Output the (x, y) coordinate of the center of the cell containing the given text.  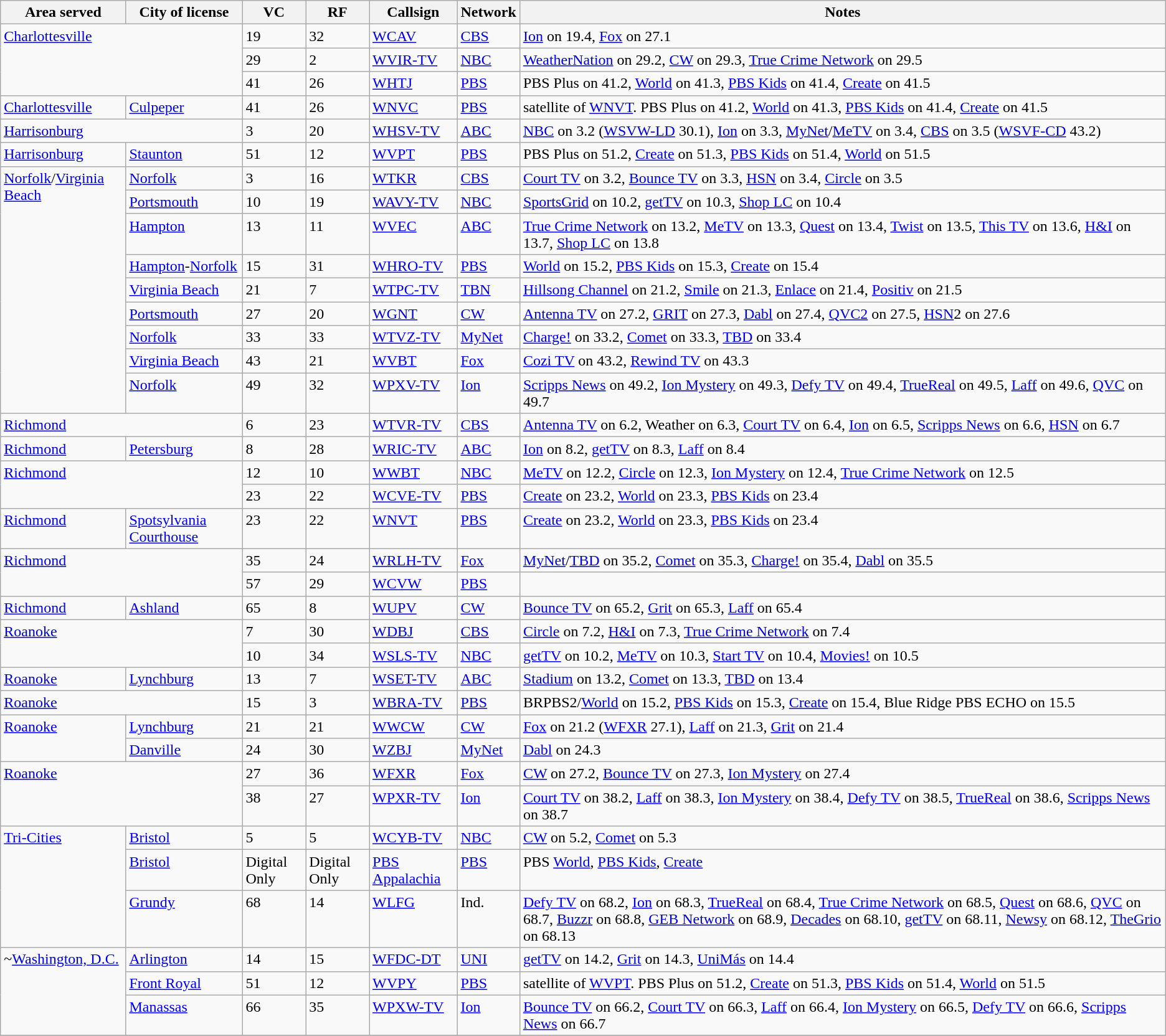
36 (338, 774)
True Crime Network on 13.2, MeTV on 13.3, Quest on 13.4, Twist on 13.5, This TV on 13.6, H&I on 13.7, Shop LC on 13.8 (842, 234)
WUPV (414, 608)
PBS World, PBS Kids, Create (842, 870)
34 (338, 655)
Dabl on 24.3 (842, 750)
Grundy (184, 919)
2 (338, 60)
Callsign (414, 12)
Tri-Cities (64, 887)
getTV on 14.2, Grit on 14.3, UniMás on 14.4 (842, 959)
WPXV-TV (414, 393)
WCYB-TV (414, 838)
Antenna TV on 27.2, GRIT on 27.3, Dabl on 27.4, QVC2 on 27.5, HSN2 on 27.6 (842, 313)
WLFG (414, 919)
16 (338, 178)
SportsGrid on 10.2, getTV on 10.3, Shop LC on 10.4 (842, 202)
WVPT (414, 154)
Charge! on 33.2, Comet on 33.3, TBD on 33.4 (842, 337)
MeTV on 12.2, Circle on 12.3, Ion Mystery on 12.4, True Crime Network on 12.5 (842, 473)
WNVC (414, 107)
Area served (64, 12)
31 (338, 266)
WCAV (414, 36)
65 (274, 608)
WWBT (414, 473)
RF (338, 12)
PBS Plus on 41.2, World on 41.3, PBS Kids on 41.4, Create on 41.5 (842, 83)
WHTJ (414, 83)
Norfolk/Virginia Beach (64, 290)
PBS Appalachia (414, 870)
WHSV-TV (414, 131)
WFDC-DT (414, 959)
getTV on 10.2, MeTV on 10.3, Start TV on 10.4, Movies! on 10.5 (842, 655)
Hillsong Channel on 21.2, Smile on 21.3, Enlace on 21.4, Positiv on 21.5 (842, 290)
Arlington (184, 959)
11 (338, 234)
WeatherNation on 29.2, CW on 29.3, True Crime Network on 29.5 (842, 60)
Petersburg (184, 449)
WWCW (414, 727)
WSET-TV (414, 679)
WFXR (414, 774)
MyNet/TBD on 35.2, Comet on 35.3, Charge! on 35.4, Dabl on 35.5 (842, 560)
Ashland (184, 608)
WRIC-TV (414, 449)
WTPC-TV (414, 290)
satellite of WVPT. PBS Plus on 51.2, Create on 51.3, PBS Kids on 51.4, World on 51.5 (842, 983)
28 (338, 449)
Court TV on 38.2, Laff on 38.3, Ion Mystery on 38.4, Defy TV on 38.5, TrueReal on 38.6, Scripps News on 38.7 (842, 806)
Stadium on 13.2, Comet on 13.3, TBD on 13.4 (842, 679)
WVBT (414, 361)
PBS Plus on 51.2, Create on 51.3, PBS Kids on 51.4, World on 51.5 (842, 154)
Antenna TV on 6.2, Weather on 6.3, Court TV on 6.4, Ion on 6.5, Scripps News on 6.6, HSN on 6.7 (842, 425)
WTKR (414, 178)
6 (274, 425)
WPXR-TV (414, 806)
Ind. (488, 919)
WVIR-TV (414, 60)
WVEC (414, 234)
World on 15.2, PBS Kids on 15.3, Create on 15.4 (842, 266)
Circle on 7.2, H&I on 7.3, True Crime Network on 7.4 (842, 631)
Ion on 8.2, getTV on 8.3, Laff on 8.4 (842, 449)
WCVE-TV (414, 496)
38 (274, 806)
WVPY (414, 983)
Cozi TV on 43.2, Rewind TV on 43.3 (842, 361)
WZBJ (414, 750)
WGNT (414, 313)
Notes (842, 12)
WHRO-TV (414, 266)
49 (274, 393)
Fox on 21.2 (WFXR 27.1), Laff on 21.3, Grit on 21.4 (842, 727)
Spotsylvania Courthouse (184, 528)
City of license (184, 12)
BRPBS2/World on 15.2, PBS Kids on 15.3, Create on 15.4, Blue Ridge PBS ECHO on 15.5 (842, 702)
~Washington, D.C. (64, 991)
Scripps News on 49.2, Ion Mystery on 49.3, Defy TV on 49.4, TrueReal on 49.5, Laff on 49.6, QVC on 49.7 (842, 393)
Hampton-Norfolk (184, 266)
Ion on 19.4, Fox on 27.1 (842, 36)
66 (274, 1015)
WCVW (414, 584)
CW on 5.2, Comet on 5.3 (842, 838)
Manassas (184, 1015)
Staunton (184, 154)
WBRA-TV (414, 702)
68 (274, 919)
Court TV on 3.2, Bounce TV on 3.3, HSN on 3.4, Circle on 3.5 (842, 178)
Hampton (184, 234)
TBN (488, 290)
WSLS-TV (414, 655)
WTVR-TV (414, 425)
Danville (184, 750)
satellite of WNVT. PBS Plus on 41.2, World on 41.3, PBS Kids on 41.4, Create on 41.5 (842, 107)
WTVZ-TV (414, 337)
WRLH-TV (414, 560)
Front Royal (184, 983)
WPXW-TV (414, 1015)
WDBJ (414, 631)
UNI (488, 959)
VC (274, 12)
Bounce TV on 66.2, Court TV on 66.3, Laff on 66.4, Ion Mystery on 66.5, Defy TV on 66.6, Scripps News on 66.7 (842, 1015)
Network (488, 12)
43 (274, 361)
CW on 27.2, Bounce TV on 27.3, Ion Mystery on 27.4 (842, 774)
Bounce TV on 65.2, Grit on 65.3, Laff on 65.4 (842, 608)
NBC on 3.2 (WSVW-LD 30.1), Ion on 3.3, MyNet/MeTV on 3.4, CBS on 3.5 (WSVF-CD 43.2) (842, 131)
Culpeper (184, 107)
WAVY-TV (414, 202)
57 (274, 584)
WNVT (414, 528)
